Provide the [X, Y] coordinate of the cell's center where the given text is located.  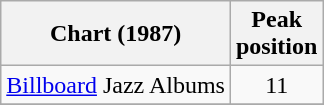
Billboard Jazz Albums [116, 85]
11 [276, 85]
Peakposition [276, 34]
Chart (1987) [116, 34]
